Output the [X, Y] coordinate of the center of the cell containing the given text.  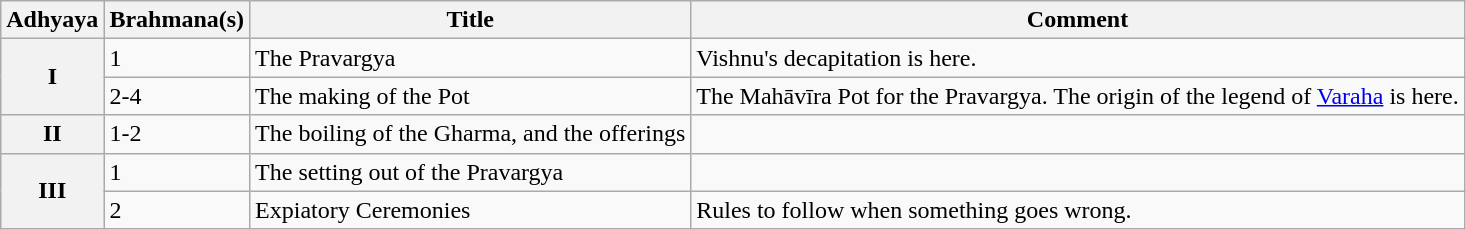
The Mahāvīra Pot for the Pravargya. The origin of the legend of Varaha is here. [1078, 96]
The making of the Pot [470, 96]
Rules to follow when something goes wrong. [1078, 210]
Brahmana(s) [177, 20]
The boiling of the Gharma, and the offerings [470, 134]
III [52, 191]
2 [177, 210]
Comment [1078, 20]
Expiatory Ceremonies [470, 210]
1-2 [177, 134]
The setting out of the Pravargya [470, 172]
Adhyaya [52, 20]
The Pravargya [470, 58]
Title [470, 20]
I [52, 77]
2-4 [177, 96]
Vishnu's decapitation is here. [1078, 58]
II [52, 134]
